Provide the [x, y] coordinate of the cell's center where the given text is located.  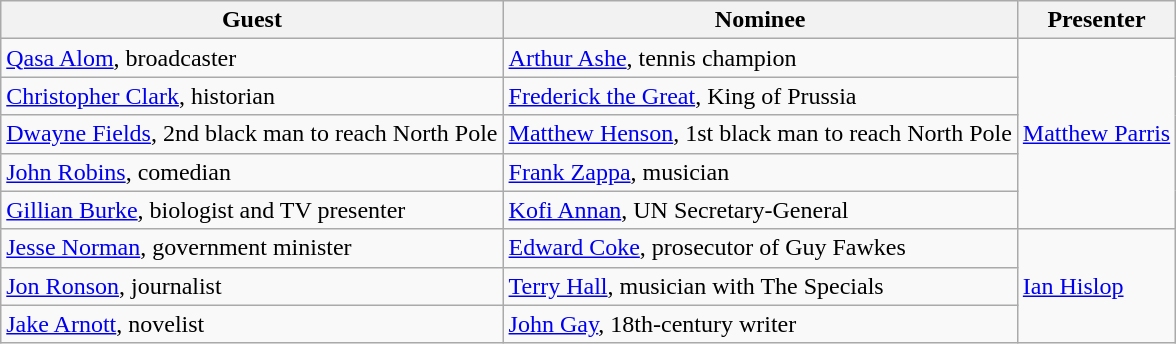
Terry Hall, musician with The Specials [760, 286]
Frederick the Great, King of Prussia [760, 96]
Christopher Clark, historian [252, 96]
Jon Ronson, journalist [252, 286]
Matthew Parris [1096, 134]
Nominee [760, 20]
Jake Arnott, novelist [252, 324]
Frank Zappa, musician [760, 172]
John Robins, comedian [252, 172]
Guest [252, 20]
Edward Coke, prosecutor of Guy Fawkes [760, 248]
Presenter [1096, 20]
Matthew Henson, 1st black man to reach North Pole [760, 134]
Qasa Alom, broadcaster [252, 58]
John Gay, 18th-century writer [760, 324]
Kofi Annan, UN Secretary-General [760, 210]
Dwayne Fields, 2nd black man to reach North Pole [252, 134]
Gillian Burke, biologist and TV presenter [252, 210]
Jesse Norman, government minister [252, 248]
Arthur Ashe, tennis champion [760, 58]
Ian Hislop [1096, 286]
